Return the [x, y] coordinate for the center point of the cell that contains the specified text.  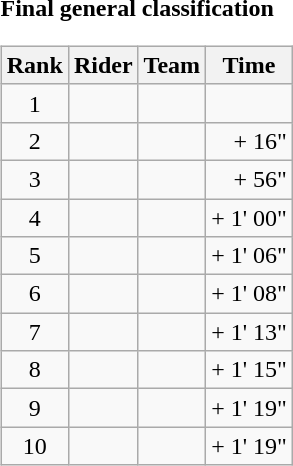
Rider [103, 65]
Rank [34, 65]
7 [34, 332]
4 [34, 217]
+ 1' 15" [250, 370]
3 [34, 179]
+ 1' 06" [250, 256]
Time [250, 65]
1 [34, 103]
2 [34, 141]
+ 1' 08" [250, 294]
6 [34, 294]
+ 56" [250, 179]
Team [172, 65]
8 [34, 370]
+ 1' 00" [250, 217]
5 [34, 256]
+ 16" [250, 141]
10 [34, 446]
+ 1' 13" [250, 332]
9 [34, 408]
